Extract the [X, Y] coordinate from the center of the cell holding the provided text.  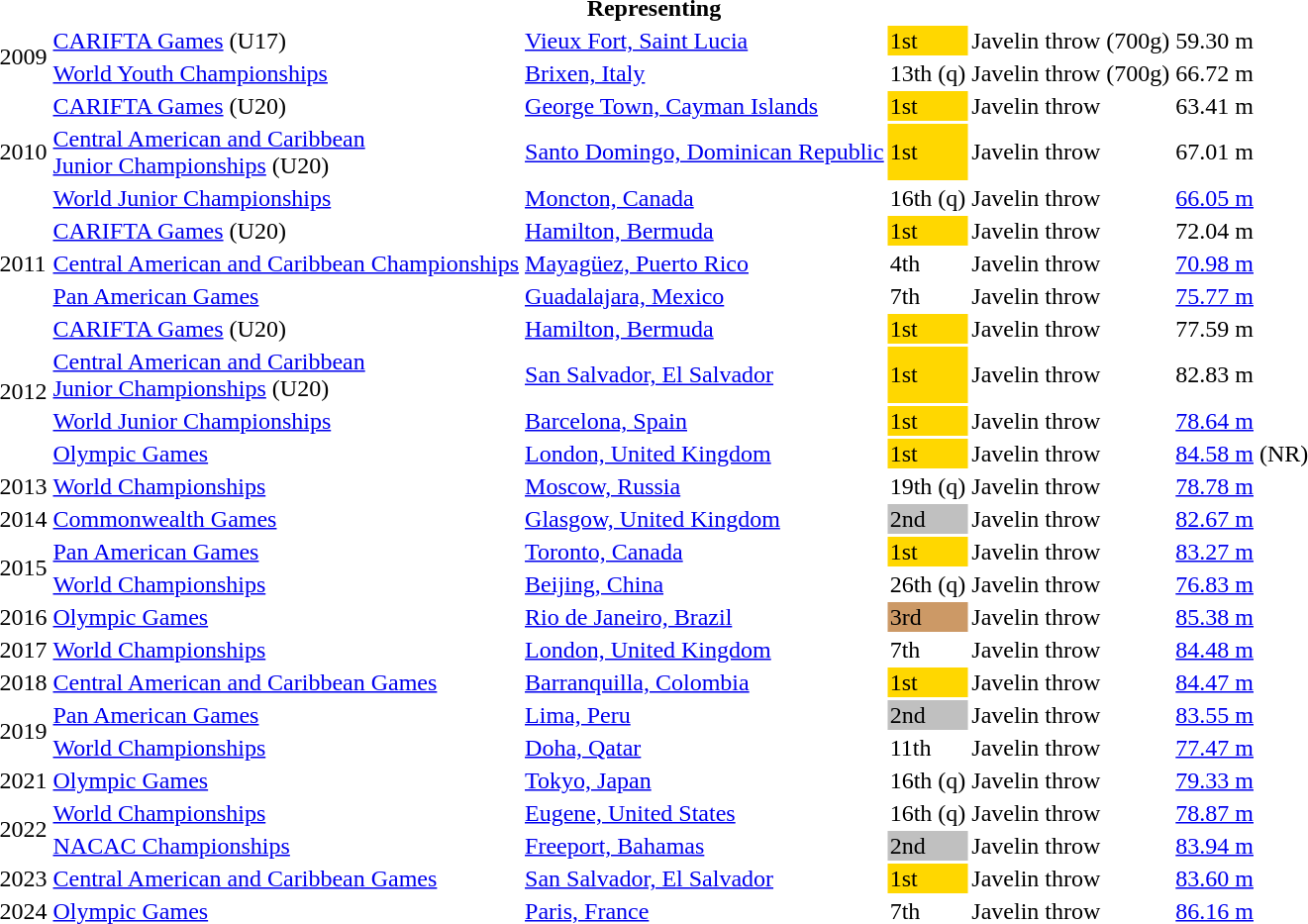
Tokyo, Japan [705, 780]
Commonwealth Games [286, 519]
George Town, Cayman Islands [705, 106]
Doha, Qatar [705, 748]
Glasgow, United Kingdom [705, 519]
Lima, Peru [705, 715]
Guadalajara, Mexico [705, 296]
Freeport, Bahamas [705, 846]
CARIFTA Games (U17) [286, 41]
Santo Domingo, Dominican Republic [705, 153]
Beijing, China [705, 584]
Barranquilla, Colombia [705, 682]
NACAC Championships [286, 846]
3rd [928, 617]
Central American and Caribbean Championships [286, 263]
26th (q) [928, 584]
13th (q) [928, 73]
Moncton, Canada [705, 198]
4th [928, 263]
Moscow, Russia [705, 486]
Brixen, Italy [705, 73]
Eugene, United States [705, 813]
19th (q) [928, 486]
Mayagüez, Puerto Rico [705, 263]
11th [928, 748]
Vieux Fort, Saint Lucia [705, 41]
Barcelona, Spain [705, 421]
Toronto, Canada [705, 552]
World Youth Championships [286, 73]
Rio de Janeiro, Brazil [705, 617]
